Locate the cell with the specified text and output its [x, y] center coordinate. 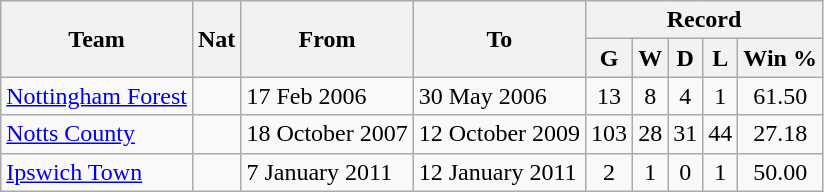
G [610, 58]
17 Feb 2006 [327, 96]
103 [610, 134]
Nat [216, 39]
12 January 2011 [499, 172]
W [650, 58]
Ipswich Town [97, 172]
8 [650, 96]
13 [610, 96]
28 [650, 134]
44 [720, 134]
18 October 2007 [327, 134]
From [327, 39]
50.00 [780, 172]
Win % [780, 58]
To [499, 39]
4 [686, 96]
0 [686, 172]
D [686, 58]
Record [704, 20]
Nottingham Forest [97, 96]
31 [686, 134]
30 May 2006 [499, 96]
Team [97, 39]
Notts County [97, 134]
L [720, 58]
61.50 [780, 96]
27.18 [780, 134]
7 January 2011 [327, 172]
12 October 2009 [499, 134]
2 [610, 172]
